Capture the cell that displays the provided text and extract its [X, Y] central coordinate. 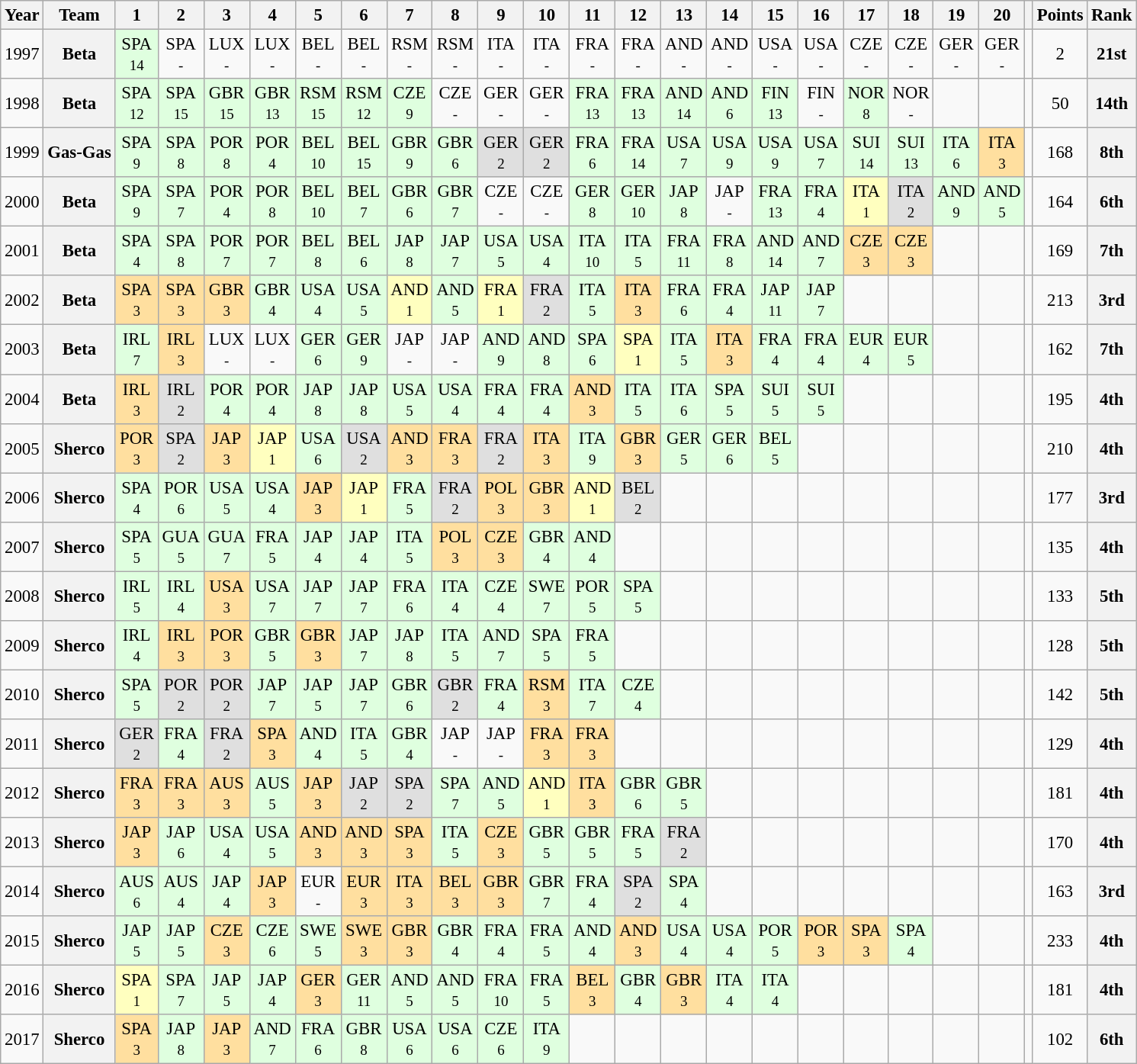
GUA5 [181, 546]
168 [1060, 153]
FRA11 [684, 252]
FIN- [821, 104]
GBR13 [272, 104]
3 [226, 15]
GER3 [318, 990]
177 [1060, 497]
195 [1060, 400]
GBR15 [226, 104]
ITA7 [593, 694]
BEL7 [364, 201]
142 [1060, 694]
AUS6 [137, 892]
FRA10 [501, 990]
USA3 [226, 596]
SUI14 [866, 153]
POR6 [181, 497]
210 [1060, 448]
7 [410, 15]
GER9 [364, 349]
12 [638, 15]
EUR- [318, 892]
2004 [22, 400]
135 [1060, 546]
EUR4 [866, 349]
IRL5 [137, 596]
2010 [22, 694]
GER10 [638, 201]
2011 [22, 744]
1997 [22, 55]
BEL5 [776, 448]
129 [1060, 744]
163 [1060, 892]
RSM15 [318, 104]
2015 [22, 941]
GER11 [364, 990]
8th [1112, 153]
10 [547, 15]
2003 [22, 349]
213 [1060, 301]
170 [1060, 842]
BEL6 [364, 252]
169 [1060, 252]
BEL15 [364, 153]
CZE9 [410, 104]
233 [1060, 941]
FRA8 [730, 252]
2017 [22, 1039]
GUA7 [226, 546]
GER8 [593, 201]
ITA10 [593, 252]
19 [956, 15]
JAP6 [181, 842]
IRL2 [181, 400]
2007 [22, 546]
2009 [22, 645]
Rank [1112, 15]
102 [1060, 1039]
9 [501, 15]
GBR8 [364, 1039]
2001 [22, 252]
17 [866, 15]
RSM12 [364, 104]
AND6 [730, 104]
18 [911, 15]
1 [137, 15]
EUR5 [911, 349]
14th [1112, 104]
2016 [22, 990]
20 [1002, 15]
BEL2 [638, 497]
2000 [22, 201]
11 [593, 15]
15 [776, 15]
4 [272, 15]
2005 [22, 448]
AUS5 [272, 793]
EUR3 [364, 892]
IRL7 [137, 349]
SPA15 [181, 104]
SPA- [181, 55]
2013 [22, 842]
SPA12 [137, 104]
NOR- [911, 104]
Year [22, 15]
AUS4 [181, 892]
SWE5 [318, 941]
16 [821, 15]
SPA6 [593, 349]
2012 [22, 793]
RSM3 [547, 694]
Gas-Gas [79, 153]
1998 [22, 104]
Team [79, 15]
GBR2 [455, 694]
SPA14 [137, 55]
50 [1060, 104]
AUS3 [226, 793]
GER5 [684, 448]
ITA2 [911, 201]
13 [684, 15]
FIN13 [776, 104]
2014 [22, 892]
5 [318, 15]
FRA14 [638, 153]
1999 [22, 153]
128 [1060, 645]
SWE3 [364, 941]
Points [1060, 15]
USA2 [364, 448]
GBR9 [410, 153]
164 [1060, 201]
BEL8 [318, 252]
2008 [22, 596]
NOR8 [866, 104]
SUI13 [911, 153]
2002 [22, 301]
JAP11 [776, 301]
SWE7 [547, 596]
2006 [22, 497]
JAP2 [364, 793]
133 [1060, 596]
162 [1060, 349]
8 [455, 15]
14 [730, 15]
AND8 [547, 349]
21st [1112, 55]
FRA1 [501, 301]
6 [364, 15]
ITA1 [866, 201]
